For the text-containing cell, return its midpoint in (X, Y) coordinate format. 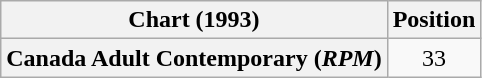
Chart (1993) (194, 20)
Canada Adult Contemporary (RPM) (194, 58)
Position (434, 20)
33 (434, 58)
